Provide the (X, Y) coordinate of the cell's center where the given text is located.  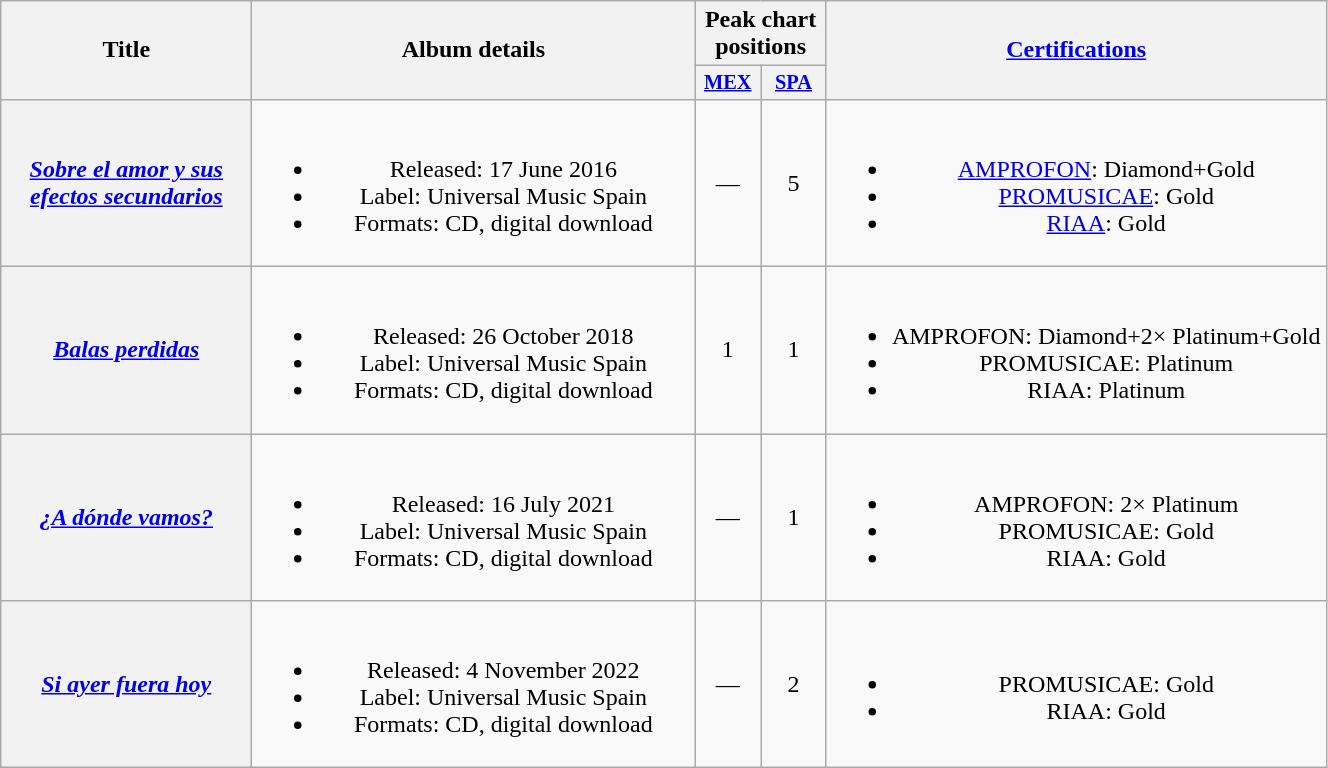
AMPROFON: Diamond+2× Platinum+GoldPROMUSICAE: PlatinumRIAA: Platinum (1076, 350)
Si ayer fuera hoy (126, 684)
Released: 16 July 2021Label: Universal Music SpainFormats: CD, digital download (474, 518)
SPA (794, 83)
Certifications (1076, 50)
Peak chart positions (760, 34)
Released: 17 June 2016Label: Universal Music SpainFormats: CD, digital download (474, 182)
2 (794, 684)
Balas perdidas (126, 350)
Album details (474, 50)
Sobre el amor y sus efectos secundarios (126, 182)
AMPROFON: 2× PlatinumPROMUSICAE: GoldRIAA: Gold (1076, 518)
PROMUSICAE: GoldRIAA: Gold (1076, 684)
Title (126, 50)
5 (794, 182)
Released: 26 October 2018Label: Universal Music SpainFormats: CD, digital download (474, 350)
Released: 4 November 2022Label: Universal Music SpainFormats: CD, digital download (474, 684)
¿A dónde vamos? (126, 518)
AMPROFON: Diamond+Gold PROMUSICAE: Gold RIAA: Gold (1076, 182)
MEX (728, 83)
